Output the [X, Y] coordinate of the center of the cell containing the given text.  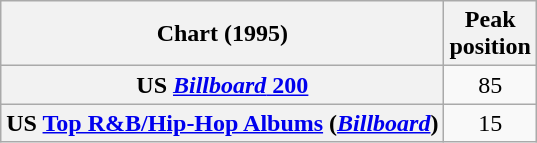
Chart (1995) [222, 34]
15 [490, 123]
US Top R&B/Hip-Hop Albums (Billboard) [222, 123]
Peak position [490, 34]
US Billboard 200 [222, 85]
85 [490, 85]
